Scan for the cell matching the given text and deliver its [X, Y] coordinate at center. 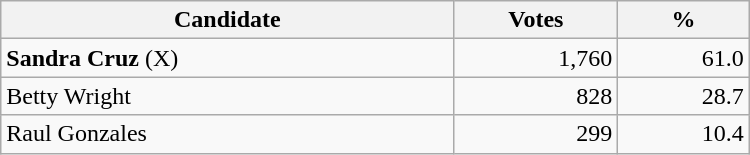
10.4 [684, 134]
Raul Gonzales [228, 134]
% [684, 20]
28.7 [684, 96]
Candidate [228, 20]
61.0 [684, 58]
828 [536, 96]
299 [536, 134]
Betty Wright [228, 96]
Sandra Cruz (X) [228, 58]
1,760 [536, 58]
Votes [536, 20]
